Search for the cell housing the specified text and yield its (X, Y) center coordinate. 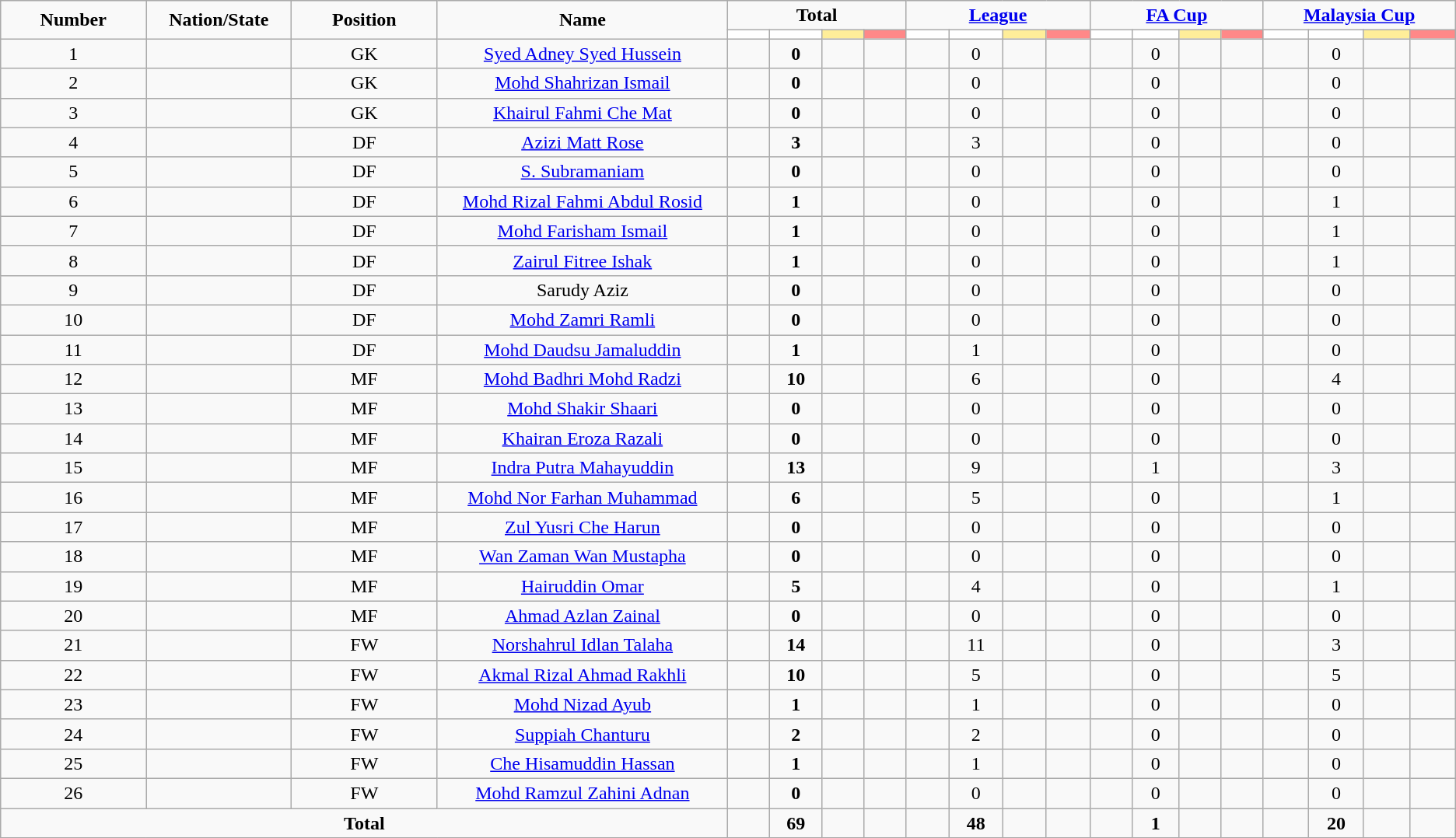
League (997, 16)
Mohd Rizal Fahmi Abdul Rosid (583, 201)
Mohd Zamri Ramli (583, 319)
Mohd Nor Farhan Muhammad (583, 498)
Mohd Shahrizan Ismail (583, 83)
Zairul Fitree Ishak (583, 260)
26 (73, 793)
18 (73, 557)
Mohd Nizad Ayub (583, 704)
Mohd Farisham Ismail (583, 231)
21 (73, 645)
Name (583, 20)
12 (73, 379)
S. Subramaniam (583, 172)
Khairul Fahmi Che Mat (583, 113)
Mohd Daudsu Jamaluddin (583, 349)
23 (73, 704)
Azizi Matt Rose (583, 142)
48 (976, 823)
Nation/State (219, 20)
Indra Putra Mahayuddin (583, 468)
15 (73, 468)
Mohd Badhri Mohd Radzi (583, 379)
Ahmad Azlan Zainal (583, 616)
Norshahrul Idlan Talaha (583, 645)
Malaysia Cup (1360, 16)
16 (73, 498)
Sarudy Aziz (583, 290)
Akmal Rizal Ahmad Rakhli (583, 675)
19 (73, 586)
Syed Adney Syed Hussein (583, 54)
Mohd Shakir Shaari (583, 409)
Suppiah Chanturu (583, 734)
22 (73, 675)
Khairan Eroza Razali (583, 438)
24 (73, 734)
Zul Yusri Che Harun (583, 527)
8 (73, 260)
Che Hisamuddin Hassan (583, 763)
25 (73, 763)
Wan Zaman Wan Mustapha (583, 557)
Hairuddin Omar (583, 586)
7 (73, 231)
Position (364, 20)
69 (796, 823)
17 (73, 527)
FA Cup (1177, 16)
Number (73, 20)
Mohd Ramzul Zahini Adnan (583, 793)
